Output the (X, Y) coordinate of the center of the cell containing the given text.  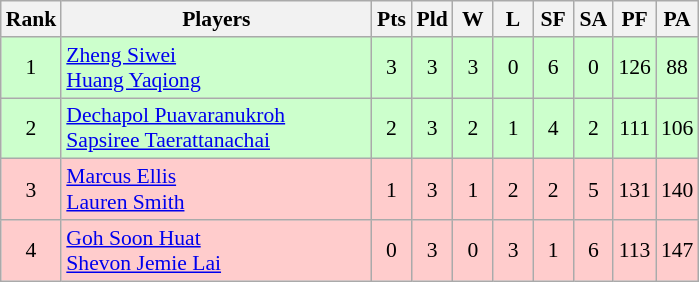
Goh Soon Huat Shevon Jemie Lai (216, 250)
PF (634, 19)
Pts (391, 19)
88 (678, 68)
SA (593, 19)
126 (634, 68)
Dechapol Puavaranukroh Sapsiree Taerattanachai (216, 128)
L (513, 19)
Players (216, 19)
131 (634, 190)
SF (553, 19)
111 (634, 128)
140 (678, 190)
Rank (32, 19)
113 (634, 250)
106 (678, 128)
PA (678, 19)
5 (593, 190)
Marcus Ellis Lauren Smith (216, 190)
147 (678, 250)
Zheng Siwei Huang Yaqiong (216, 68)
W (473, 19)
Pld (432, 19)
